Capture the cell that displays the provided text and extract its (x, y) central coordinate. 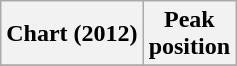
Chart (2012) (72, 34)
Peakposition (189, 34)
